Return (X, Y) of the center of cell containing provided text 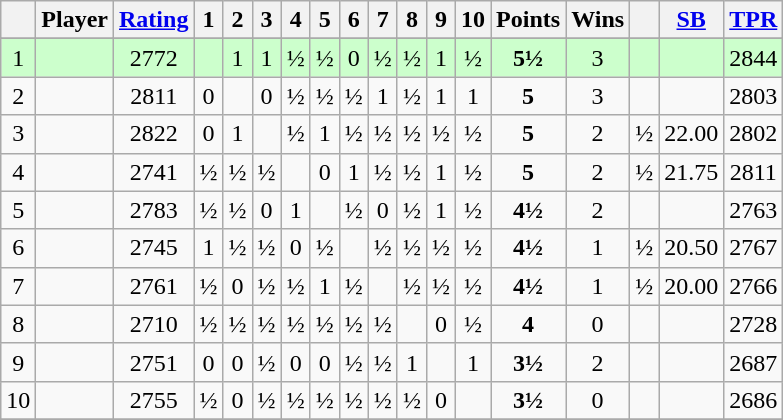
20.50 (692, 248)
TPR (754, 20)
2761 (154, 286)
SB (692, 20)
2822 (154, 134)
2803 (754, 96)
2802 (754, 134)
Points (528, 20)
2745 (154, 248)
2687 (754, 362)
2763 (754, 210)
2766 (754, 286)
22.00 (692, 134)
2755 (154, 400)
2741 (154, 172)
5½ (528, 58)
20.00 (692, 286)
Player (75, 20)
Wins (598, 20)
2767 (754, 248)
2728 (754, 324)
2844 (754, 58)
2686 (754, 400)
21.75 (692, 172)
Rating (154, 20)
2751 (154, 362)
2772 (154, 58)
2710 (154, 324)
2783 (154, 210)
